Provide the (x, y) coordinate of the cell's center where the given text is located.  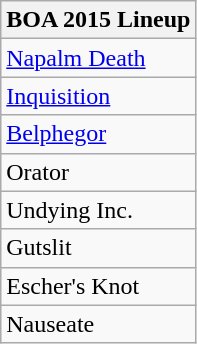
Inquisition (98, 96)
Orator (98, 172)
Escher's Knot (98, 286)
Gutslit (98, 248)
Undying Inc. (98, 210)
BOA 2015 Lineup (98, 20)
Nauseate (98, 324)
Napalm Death (98, 58)
Belphegor (98, 134)
